Extract the (x, y) coordinate from the center of the cell holding the provided text.  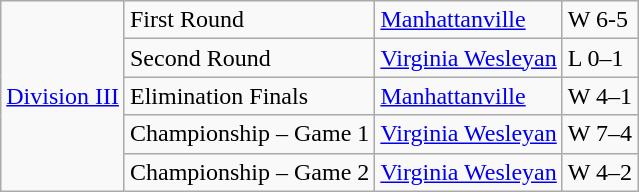
Championship – Game 2 (249, 172)
W 7–4 (600, 134)
Second Round (249, 58)
First Round (249, 20)
Championship – Game 1 (249, 134)
L 0–1 (600, 58)
Elimination Finals (249, 96)
W 4–1 (600, 96)
Division III (63, 96)
W 4–2 (600, 172)
W 6-5 (600, 20)
